Identify which cell holds the provided text, then report its [x, y] central coordinate. 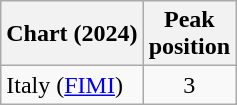
Peakposition [189, 34]
3 [189, 85]
Chart (2024) [72, 34]
Italy (FIMI) [72, 85]
